Return [X, Y] of the center of cell containing provided text 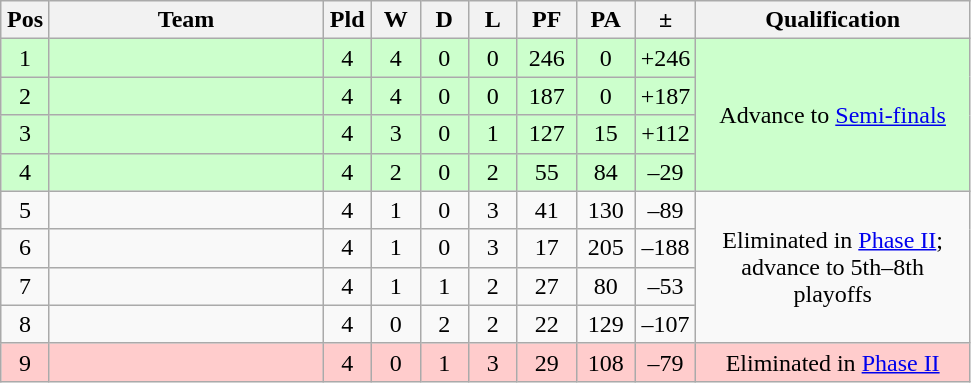
Qualification [833, 20]
PF [546, 20]
D [444, 20]
15 [606, 134]
Eliminated in Phase II [833, 362]
L [494, 20]
8 [26, 324]
108 [606, 362]
17 [546, 248]
W [396, 20]
± [666, 20]
Eliminated in Phase II; advance to 5th–8th playoffs [833, 267]
–79 [666, 362]
Pos [26, 20]
Pld [348, 20]
–107 [666, 324]
205 [606, 248]
246 [546, 58]
–53 [666, 286]
–29 [666, 172]
127 [546, 134]
27 [546, 286]
29 [546, 362]
187 [546, 96]
+112 [666, 134]
84 [606, 172]
Team [186, 20]
–89 [666, 210]
PA [606, 20]
55 [546, 172]
7 [26, 286]
+246 [666, 58]
130 [606, 210]
80 [606, 286]
–188 [666, 248]
+187 [666, 96]
22 [546, 324]
5 [26, 210]
9 [26, 362]
Advance to Semi-finals [833, 115]
6 [26, 248]
129 [606, 324]
41 [546, 210]
